Return the (x, y) coordinate for the center point of the cell that contains the specified text.  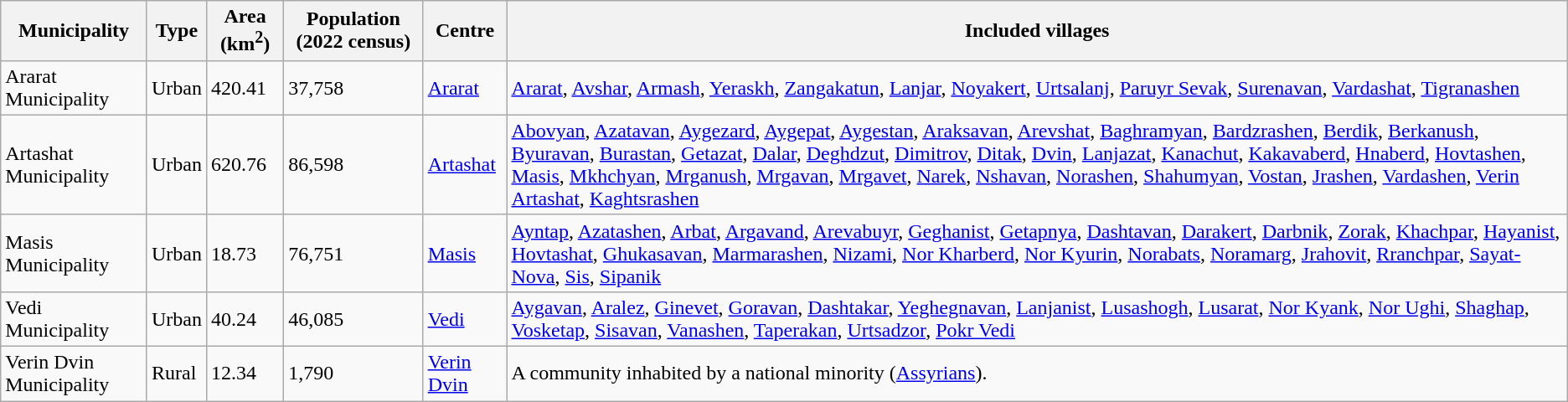
Municipality (74, 31)
76,751 (353, 253)
Vedi (465, 318)
37,758 (353, 87)
Rural (176, 374)
18.73 (245, 253)
420.41 (245, 87)
12.34 (245, 374)
Vedi Municipality (74, 318)
Masis Municipality (74, 253)
A community inhabited by a national minority (Assyrians). (1037, 374)
Ararat Municipality (74, 87)
46,085 (353, 318)
Included villages (1037, 31)
Verin Dvin Municipality (74, 374)
40.24 (245, 318)
Population (2022 census) (353, 31)
Ararat, Avshar, Armash, Yeraskh, Zangakatun, Lanjar, Noyakert, Urtsalanj, Paruyr Sevak, Surenavan, Vardashat, Tigranashen (1037, 87)
86,598 (353, 164)
Type (176, 31)
620.76 (245, 164)
Area (km2) (245, 31)
Masis (465, 253)
Ararat (465, 87)
Centre (465, 31)
Artashat Municipality (74, 164)
Artashat (465, 164)
Verin Dvin (465, 374)
1,790 (353, 374)
